Capture the cell that displays the provided text and extract its [X, Y] central coordinate. 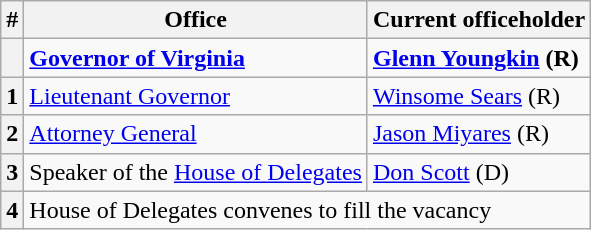
# [12, 20]
Attorney General [196, 134]
3 [12, 172]
Jason Miyares (R) [478, 134]
Glenn Youngkin (R) [478, 58]
Don Scott (D) [478, 172]
Governor of Virginia [196, 58]
1 [12, 96]
Winsome Sears (R) [478, 96]
Lieutenant Governor [196, 96]
House of Delegates convenes to fill the vacancy [308, 210]
4 [12, 210]
2 [12, 134]
Current officeholder [478, 20]
Speaker of the House of Delegates [196, 172]
Office [196, 20]
